Scan for the cell matching the given text and deliver its [x, y] coordinate at center. 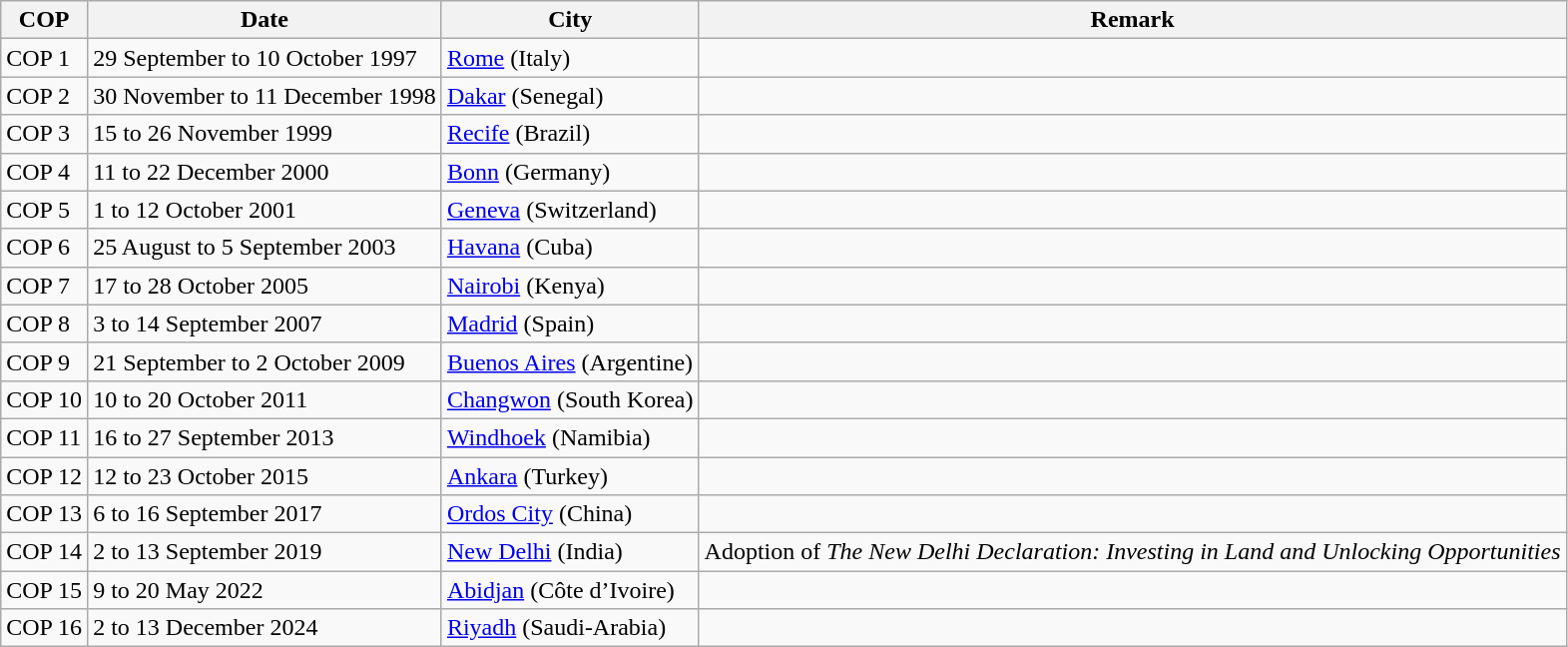
COP 13 [44, 514]
6 to 16 September 2017 [265, 514]
Ordos City (China) [570, 514]
Riyadh (Saudi-Arabia) [570, 628]
Remark [1132, 20]
COP 14 [44, 552]
Rome (Italy) [570, 58]
15 to 26 November 1999 [265, 134]
16 to 27 September 2013 [265, 437]
17 to 28 October 2005 [265, 286]
COP 10 [44, 399]
Adoption of The New Delhi Declaration: Investing in Land and Unlocking Opportunities [1132, 552]
9 to 20 May 2022 [265, 590]
30 November to 11 December 1998 [265, 96]
Buenos Aires (Argentine) [570, 361]
Date [265, 20]
New Delhi (India) [570, 552]
2 to 13 December 2024 [265, 628]
21 September to 2 October 2009 [265, 361]
3 to 14 September 2007 [265, 323]
25 August to 5 September 2003 [265, 248]
COP 8 [44, 323]
Windhoek (Namibia) [570, 437]
Ankara (Turkey) [570, 476]
1 to 12 October 2001 [265, 210]
29 September to 10 October 1997 [265, 58]
Geneva (Switzerland) [570, 210]
Bonn (Germany) [570, 172]
COP [44, 20]
COP 16 [44, 628]
Changwon (South Korea) [570, 399]
Havana (Cuba) [570, 248]
10 to 20 October 2011 [265, 399]
2 to 13 September 2019 [265, 552]
COP 12 [44, 476]
COP 9 [44, 361]
COP 2 [44, 96]
12 to 23 October 2015 [265, 476]
Abidjan (Côte d’Ivoire) [570, 590]
COP 11 [44, 437]
COP 15 [44, 590]
11 to 22 December 2000 [265, 172]
COP 5 [44, 210]
COP 6 [44, 248]
Recife (Brazil) [570, 134]
Dakar (Senegal) [570, 96]
City [570, 20]
Madrid (Spain) [570, 323]
COP 4 [44, 172]
Nairobi (Kenya) [570, 286]
COP 3 [44, 134]
COP 7 [44, 286]
COP 1 [44, 58]
